Find where the given text appears and provide that cell's center as (x, y) coordinate. 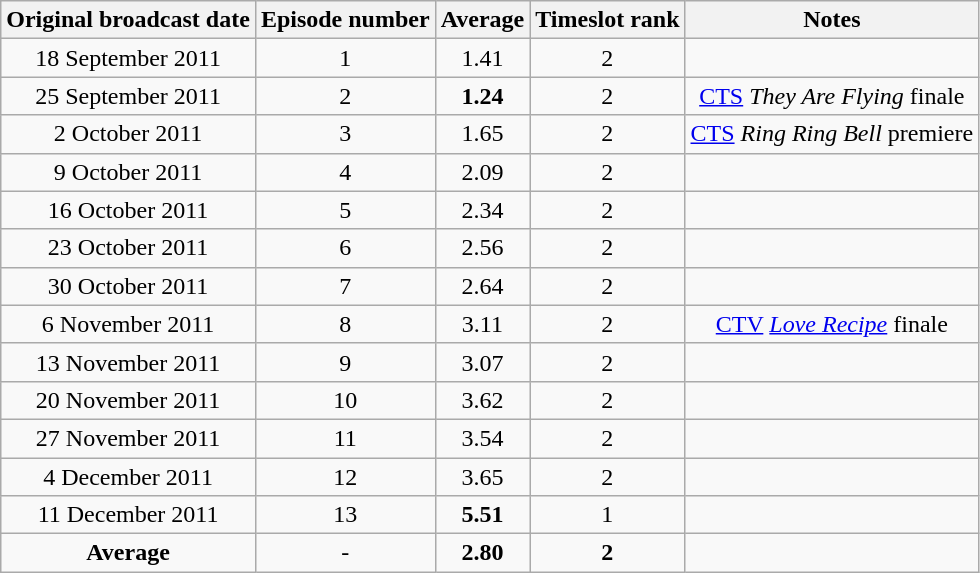
13 (345, 515)
3.07 (482, 362)
11 December 2011 (128, 515)
9 (345, 362)
3 (345, 134)
2.09 (482, 172)
1.65 (482, 134)
2.64 (482, 286)
CTV Love Recipe finale (832, 324)
6 (345, 248)
2.80 (482, 553)
10 (345, 400)
9 October 2011 (128, 172)
16 October 2011 (128, 210)
Notes (832, 20)
4 December 2011 (128, 477)
25 September 2011 (128, 96)
8 (345, 324)
23 October 2011 (128, 248)
CTS They Are Flying finale (832, 96)
- (345, 553)
27 November 2011 (128, 438)
18 September 2011 (128, 58)
30 October 2011 (128, 286)
3.11 (482, 324)
7 (345, 286)
20 November 2011 (128, 400)
13 November 2011 (128, 362)
6 November 2011 (128, 324)
Episode number (345, 20)
11 (345, 438)
2.34 (482, 210)
CTS Ring Ring Bell premiere (832, 134)
5 (345, 210)
3.62 (482, 400)
4 (345, 172)
3.65 (482, 477)
Original broadcast date (128, 20)
3.54 (482, 438)
2.56 (482, 248)
5.51 (482, 515)
1.41 (482, 58)
1.24 (482, 96)
12 (345, 477)
Timeslot rank (608, 20)
2 October 2011 (128, 134)
